Scan for the cell matching the given text and deliver its [x, y] coordinate at center. 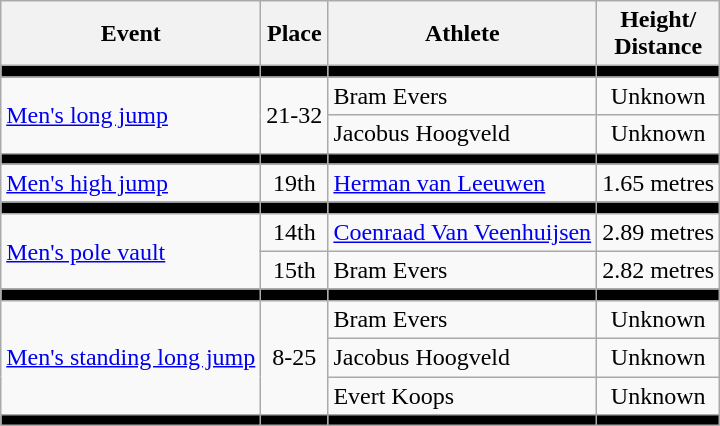
15th [294, 270]
21-32 [294, 115]
8-25 [294, 357]
Evert Koops [462, 395]
19th [294, 183]
Men's high jump [131, 183]
Event [131, 34]
2.82 metres [658, 270]
Men's long jump [131, 115]
Coenraad Van Veenhuijsen [462, 232]
Herman van Leeuwen [462, 183]
Men's standing long jump [131, 357]
Athlete [462, 34]
Place [294, 34]
14th [294, 232]
2.89 metres [658, 232]
1.65 metres [658, 183]
Men's pole vault [131, 251]
Height/Distance [658, 34]
